Return the (x, y) coordinate for the center point of the cell that contains the specified text.  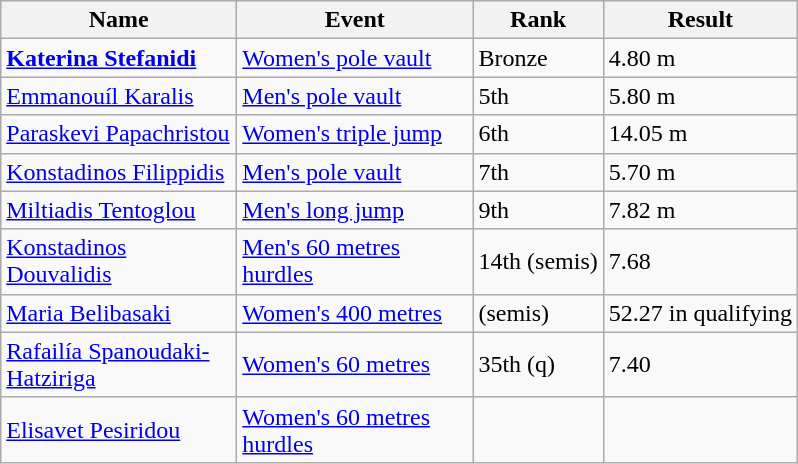
7th (538, 172)
7.82 m (700, 210)
7.68 (700, 262)
Women's 400 metres (355, 313)
5.80 m (700, 96)
Maria Belibasaki (119, 313)
Emmanouíl Karalis (119, 96)
14.05 m (700, 134)
Women's pole vault (355, 58)
Women's 60 metres (355, 364)
Event (355, 20)
5th (538, 96)
52.27 in qualifying (700, 313)
35th (q) (538, 364)
14th (semis) (538, 262)
Konstadinos Filippidis (119, 172)
Men's long jump (355, 210)
Elisavet Pesiridou (119, 430)
Result (700, 20)
Women's triple jump (355, 134)
4.80 m (700, 58)
Women's 60 metres hurdles (355, 430)
Bronze (538, 58)
Rank (538, 20)
Men's 60 metres hurdles (355, 262)
Katerina Stefanidi (119, 58)
9th (538, 210)
Name (119, 20)
5.70 m (700, 172)
Konstadinos Douvalidis (119, 262)
Paraskevi Papachristou (119, 134)
(semis) (538, 313)
Rafailía Spanoudaki-Hatziriga (119, 364)
7.40 (700, 364)
6th (538, 134)
Miltiadis Tentoglou (119, 210)
